Find where the given text appears and provide that cell's center as (x, y) coordinate. 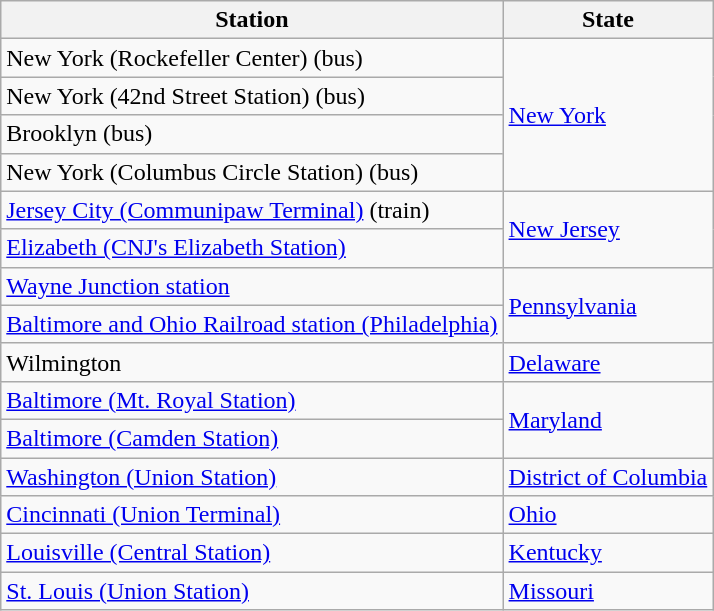
District of Columbia (608, 477)
Ohio (608, 515)
Wilmington (252, 362)
Baltimore (Mt. Royal Station) (252, 400)
Baltimore and Ohio Railroad station (Philadelphia) (252, 324)
Washington (Union Station) (252, 477)
New York (608, 115)
Jersey City (Communipaw Terminal) (train) (252, 210)
St. Louis (Union Station) (252, 591)
Delaware (608, 362)
Louisville (Central Station) (252, 553)
Brooklyn (bus) (252, 134)
Kentucky (608, 553)
Elizabeth (CNJ's Elizabeth Station) (252, 248)
Cincinnati (Union Terminal) (252, 515)
New Jersey (608, 229)
Maryland (608, 419)
State (608, 20)
Missouri (608, 591)
New York (42nd Street Station) (bus) (252, 96)
Wayne Junction station (252, 286)
Pennsylvania (608, 305)
Station (252, 20)
New York (Columbus Circle Station) (bus) (252, 172)
Baltimore (Camden Station) (252, 438)
New York (Rockefeller Center) (bus) (252, 58)
